Return the (X, Y) coordinate for the center point of the cell that contains the specified text.  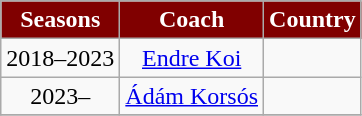
Endre Koi (192, 58)
Seasons (60, 20)
2018–2023 (60, 58)
Ádám Korsós (192, 96)
2023– (60, 96)
Country (313, 20)
Coach (192, 20)
